Determine the [x, y] coordinate at the center of the cell enclosing the given text.  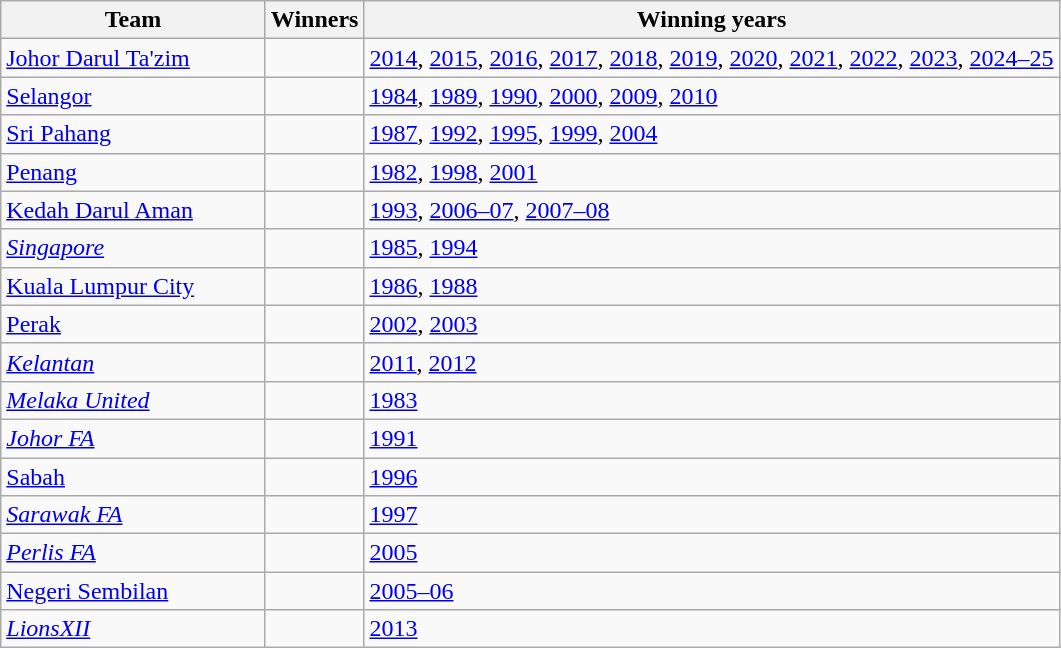
Singapore [134, 248]
Sabah [134, 477]
Perak [134, 324]
Kuala Lumpur City [134, 286]
2005 [712, 553]
1997 [712, 515]
2013 [712, 629]
1985, 1994 [712, 248]
Penang [134, 172]
Sarawak FA [134, 515]
1982, 1998, 2001 [712, 172]
Negeri Sembilan [134, 591]
Team [134, 20]
Winning years [712, 20]
Johor FA [134, 438]
1996 [712, 477]
1983 [712, 400]
2014, 2015, 2016, 2017, 2018, 2019, 2020, 2021, 2022, 2023, 2024–25 [712, 58]
LionsXII [134, 629]
1984, 1989, 1990, 2000, 2009, 2010 [712, 96]
Johor Darul Ta'zim [134, 58]
Kedah Darul Aman [134, 210]
2005–06 [712, 591]
Melaka United [134, 400]
Kelantan [134, 362]
1991 [712, 438]
1987, 1992, 1995, 1999, 2004 [712, 134]
Sri Pahang [134, 134]
Winners [314, 20]
Selangor [134, 96]
1986, 1988 [712, 286]
Perlis FA [134, 553]
2002, 2003 [712, 324]
1993, 2006–07, 2007–08 [712, 210]
2011, 2012 [712, 362]
